For the text-containing cell, return its midpoint in [X, Y] coordinate format. 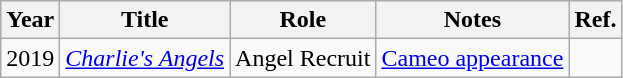
Role [303, 20]
Angel Recruit [303, 58]
Ref. [596, 20]
Title [145, 20]
Notes [472, 20]
Charlie's Angels [145, 58]
Year [30, 20]
Cameo appearance [472, 58]
2019 [30, 58]
